Output the [x, y] coordinate of the center of the cell containing the given text.  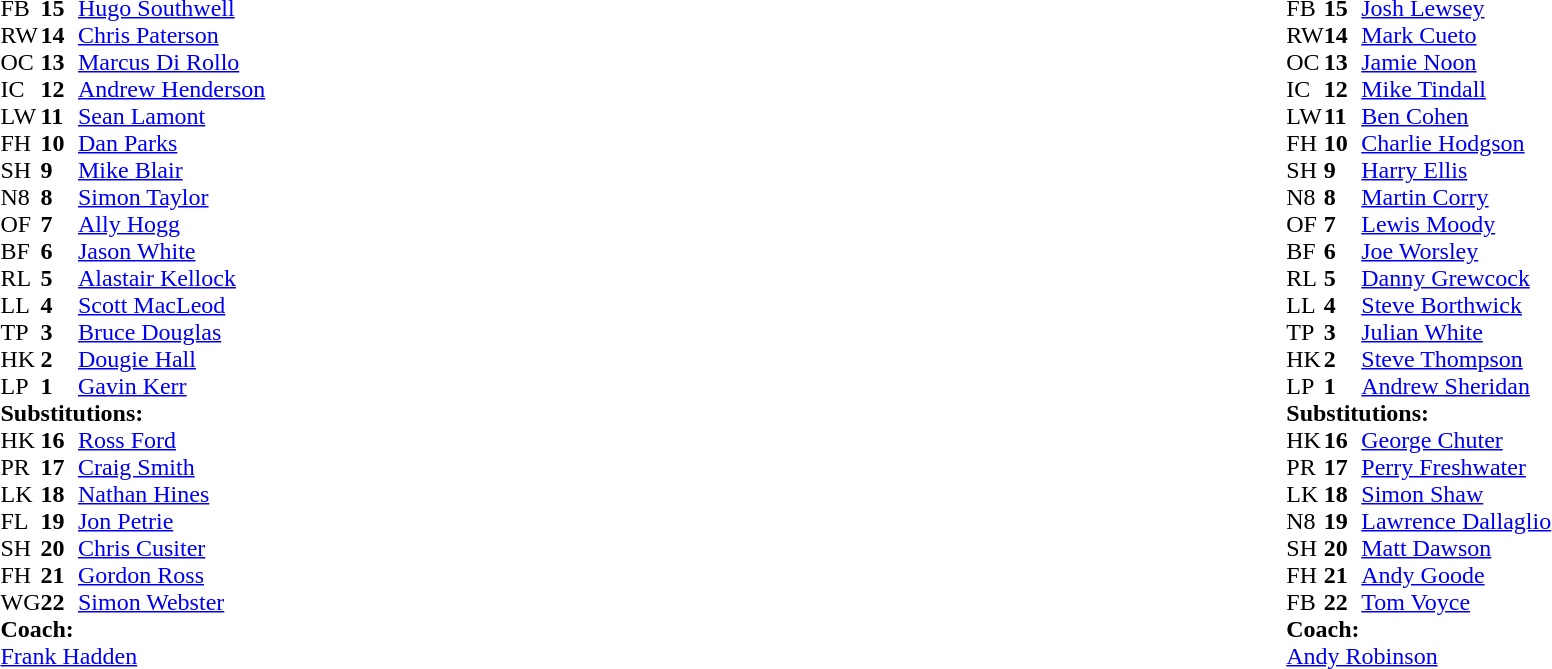
Gavin Kerr [172, 386]
Harry Ellis [1456, 170]
Matt Dawson [1456, 548]
Mike Blair [172, 170]
Lawrence Dallaglio [1456, 522]
Ross Ford [172, 440]
Mark Cueto [1456, 36]
Ally Hogg [172, 224]
Martin Corry [1456, 198]
Lewis Moody [1456, 224]
Dan Parks [172, 144]
Julian White [1456, 332]
Chris Cusiter [172, 548]
FB [1305, 602]
Jason White [172, 252]
Charlie Hodgson [1456, 144]
Chris Paterson [172, 36]
FL [20, 522]
Nathan Hines [172, 494]
Andrew Sheridan [1456, 386]
Joe Worsley [1456, 252]
Jon Petrie [172, 522]
Simon Taylor [172, 198]
Ben Cohen [1456, 116]
Sean Lamont [172, 116]
Danny Grewcock [1456, 278]
Craig Smith [172, 468]
Mike Tindall [1456, 90]
Simon Shaw [1456, 494]
Steve Borthwick [1456, 306]
Alastair Kellock [172, 278]
Dougie Hall [172, 360]
Marcus Di Rollo [172, 62]
Steve Thompson [1456, 360]
WG [20, 602]
Tom Voyce [1456, 602]
Simon Webster [172, 602]
Andy Goode [1456, 576]
Andrew Henderson [172, 90]
Jamie Noon [1456, 62]
Bruce Douglas [172, 332]
Gordon Ross [172, 576]
Frank Hadden [132, 656]
Scott MacLeod [172, 306]
George Chuter [1456, 440]
Andy Robinson [1418, 656]
Perry Freshwater [1456, 468]
